Extract the [x, y] coordinate from the center of the cell holding the provided text.  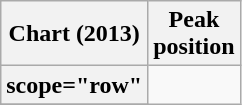
Peakposition [194, 34]
scope="row" [74, 85]
Chart (2013) [74, 34]
